Search for the cell housing the specified text and yield its (x, y) center coordinate. 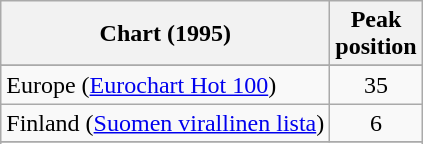
35 (376, 85)
Finland (Suomen virallinen lista) (166, 123)
Europe (Eurochart Hot 100) (166, 85)
Chart (1995) (166, 34)
6 (376, 123)
Peakposition (376, 34)
